Find where the given text appears and provide that cell's center as (x, y) coordinate. 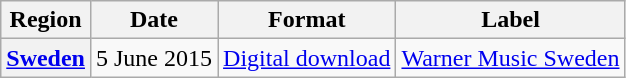
Format (307, 20)
Region (46, 20)
Label (510, 20)
5 June 2015 (154, 58)
Date (154, 20)
Warner Music Sweden (510, 58)
Digital download (307, 58)
Sweden (46, 58)
